For the text-containing cell, return its midpoint in [x, y] coordinate format. 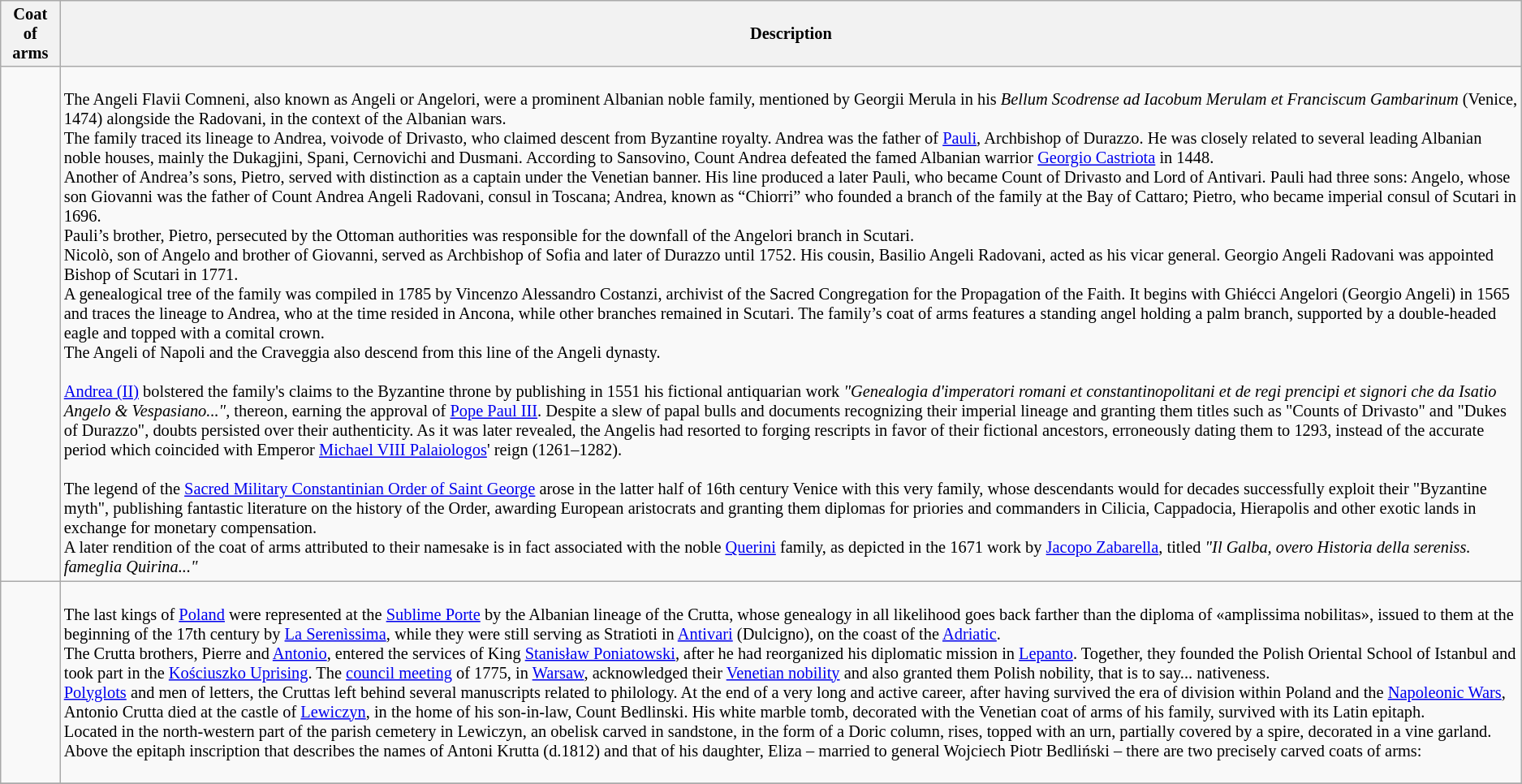
Description [791, 33]
Coat of arms [31, 33]
